Extract the [X, Y] coordinate from the center of the cell holding the provided text.  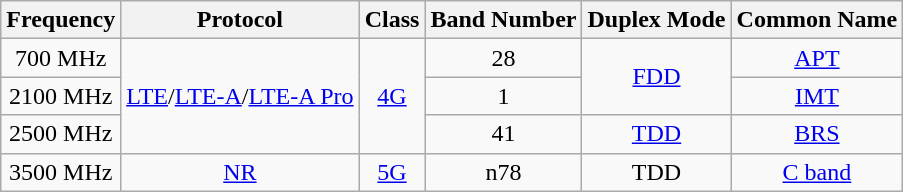
5G [392, 172]
2500 MHz [61, 134]
Duplex Mode [656, 20]
Protocol [240, 20]
BRS [817, 134]
LTE/LTE-A/LTE-A Pro [240, 96]
4G [392, 96]
28 [504, 58]
C band [817, 172]
Frequency [61, 20]
FDD [656, 77]
3500 MHz [61, 172]
IMT [817, 96]
APT [817, 58]
1 [504, 96]
41 [504, 134]
Band Number [504, 20]
Class [392, 20]
Common Name [817, 20]
n78 [504, 172]
NR [240, 172]
2100 MHz [61, 96]
700 MHz [61, 58]
